Return the (x, y) coordinate for the center point of the cell that contains the specified text.  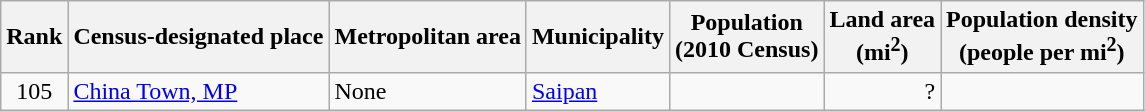
Municipality (598, 37)
Population (2010 Census) (747, 37)
? (882, 91)
Population density (people per mi2) (1042, 37)
Saipan (598, 91)
Census-designated place (198, 37)
Rank (34, 37)
Metropolitan area (428, 37)
105 (34, 91)
None (428, 91)
Land area (mi2) (882, 37)
China Town, MP (198, 91)
